Scan for the cell matching the given text and deliver its [X, Y] coordinate at center. 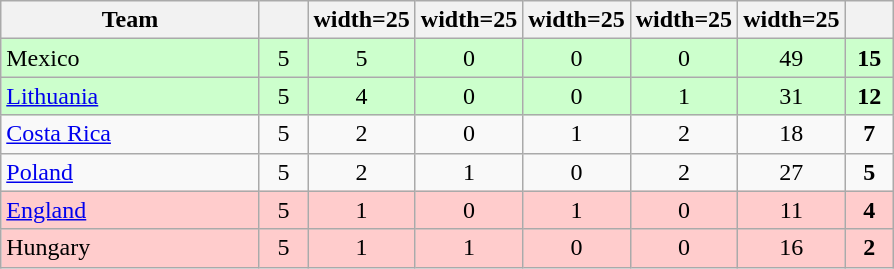
12 [870, 96]
Costa Rica [130, 134]
Hungary [130, 248]
Mexico [130, 58]
49 [792, 58]
Poland [130, 172]
Lithuania [130, 96]
11 [792, 210]
7 [870, 134]
27 [792, 172]
15 [870, 58]
31 [792, 96]
16 [792, 248]
Team [130, 20]
18 [792, 134]
England [130, 210]
